Extract the (x, y) coordinate from the center of the cell holding the provided text.  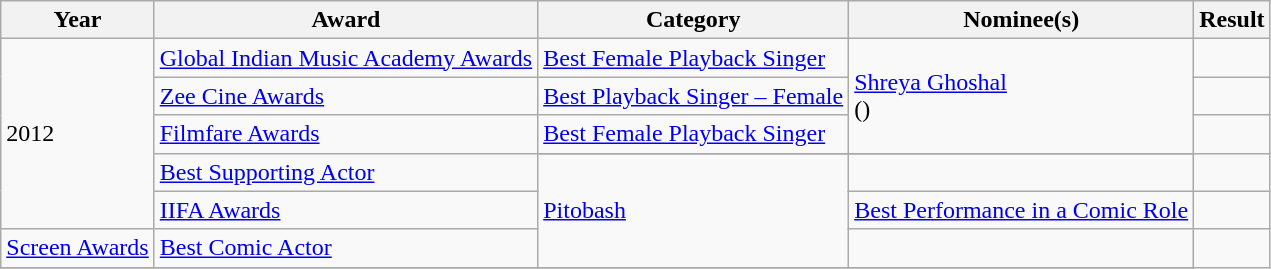
Award (346, 20)
Zee Cine Awards (346, 96)
Best Supporting Actor (346, 172)
Screen Awards (78, 248)
Filmfare Awards (346, 134)
Category (694, 20)
Global Indian Music Academy Awards (346, 58)
Shreya Ghoshal() (1022, 96)
IIFA Awards (346, 210)
Best Performance in a Comic Role (1022, 210)
Result (1232, 20)
2012 (78, 134)
Nominee(s) (1022, 20)
Year (78, 20)
Best Comic Actor (346, 248)
Pitobash (694, 210)
Best Playback Singer – Female (694, 96)
